Output the (X, Y) coordinate of the center of the cell containing the given text.  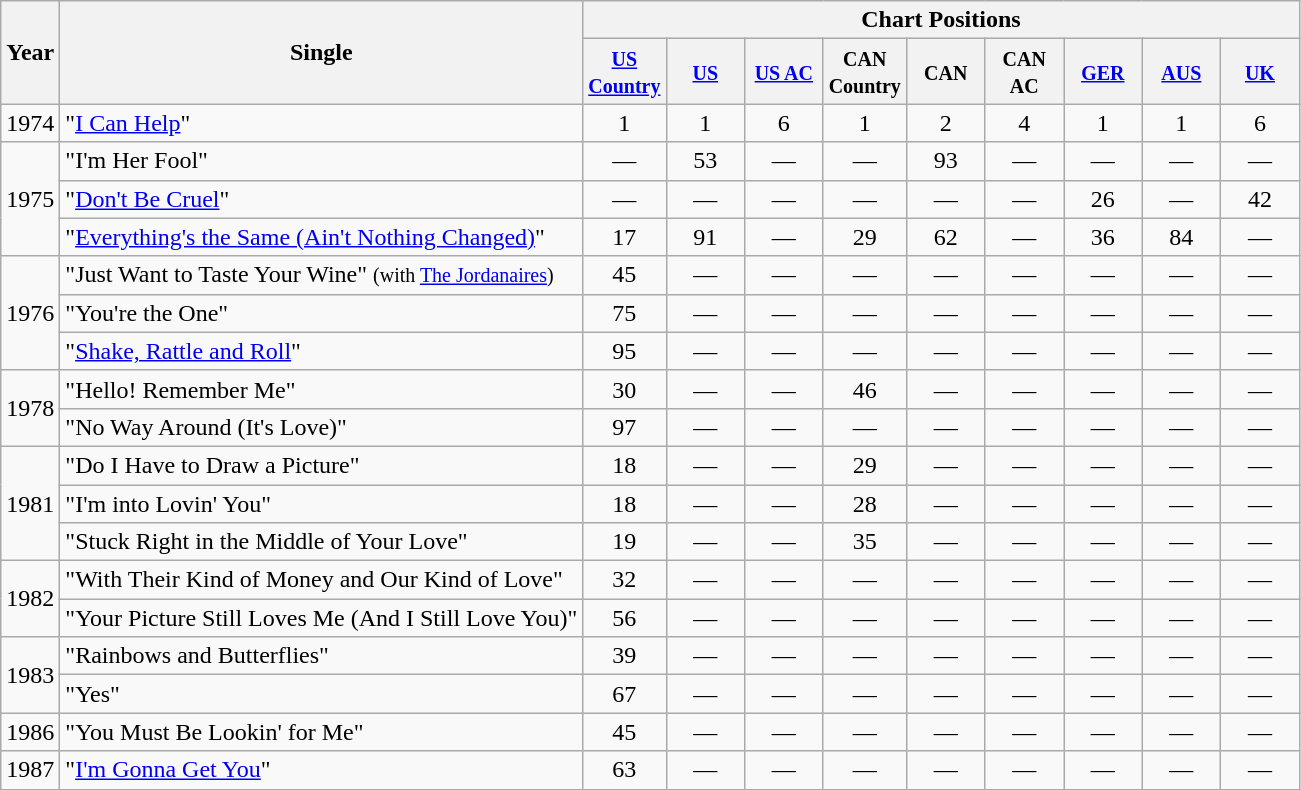
"I'm into Lovin' You" (322, 503)
62 (946, 237)
"You Must Be Lookin' for Me" (322, 732)
19 (624, 542)
93 (946, 161)
"With Their Kind of Money and Our Kind of Love" (322, 580)
"Everything's the Same (Ain't Nothing Changed)" (322, 237)
95 (624, 351)
1976 (30, 313)
AUS (1182, 72)
"Do I Have to Draw a Picture" (322, 465)
"Shake, Rattle and Roll" (322, 351)
84 (1182, 237)
US Country (624, 72)
"Your Picture Still Loves Me (And I Still Love You)" (322, 618)
4 (1024, 123)
1981 (30, 503)
63 (624, 770)
17 (624, 237)
75 (624, 313)
"Hello! Remember Me" (322, 389)
36 (1104, 237)
Year (30, 52)
"You're the One" (322, 313)
1978 (30, 408)
GER (1104, 72)
32 (624, 580)
Chart Positions (941, 20)
35 (864, 542)
42 (1260, 199)
28 (864, 503)
56 (624, 618)
"I'm Her Fool" (322, 161)
1974 (30, 123)
1987 (30, 770)
26 (1104, 199)
1982 (30, 599)
"Don't Be Cruel" (322, 199)
30 (624, 389)
39 (624, 656)
CAN Country (864, 72)
CAN (946, 72)
97 (624, 427)
US AC (784, 72)
CAN AC (1024, 72)
46 (864, 389)
1986 (30, 732)
2 (946, 123)
"Yes" (322, 694)
53 (706, 161)
1983 (30, 675)
UK (1260, 72)
US (706, 72)
91 (706, 237)
"Rainbows and Butterflies" (322, 656)
"No Way Around (It's Love)" (322, 427)
67 (624, 694)
"Just Want to Taste Your Wine" (with The Jordanaires) (322, 275)
1975 (30, 199)
"I Can Help" (322, 123)
"I'm Gonna Get You" (322, 770)
Single (322, 52)
"Stuck Right in the Middle of Your Love" (322, 542)
